Find where the given text appears and provide that cell's center as (X, Y) coordinate. 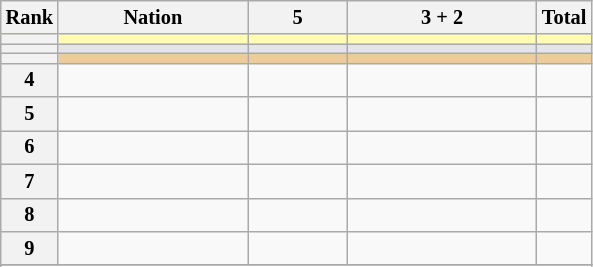
7 (30, 181)
3 + 2 (442, 17)
4 (30, 80)
8 (30, 215)
9 (30, 248)
Nation (153, 17)
Rank (30, 17)
Total (564, 17)
6 (30, 147)
